Identify which cell holds the provided text, then report its [x, y] central coordinate. 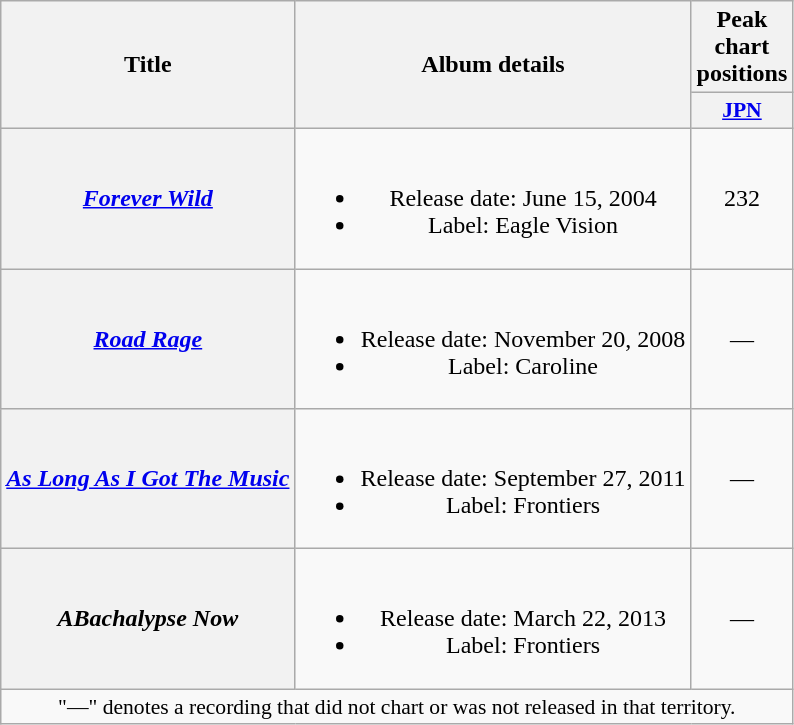
Forever Wild [148, 198]
Peak chart positions [742, 47]
Road Rage [148, 338]
ABachalypse Now [148, 619]
Album details [493, 65]
Release date: September 27, 2011Label: Frontiers [493, 479]
Release date: June 15, 2004Label: Eagle Vision [493, 198]
Release date: March 22, 2013Label: Frontiers [493, 619]
As Long As I Got The Music [148, 479]
Release date: November 20, 2008Label: Caroline [493, 338]
232 [742, 198]
Title [148, 65]
"—" denotes a recording that did not chart or was not released in that territory. [397, 707]
JPN [742, 111]
